Provide the (X, Y) coordinate of the cell's center where the given text is located.  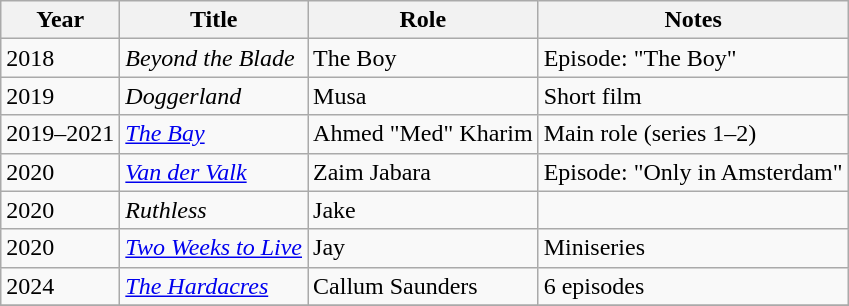
Zaim Jabara (424, 172)
2019 (60, 96)
Beyond the Blade (214, 58)
The Bay (214, 134)
Ahmed "Med" Kharim (424, 134)
Notes (693, 20)
The Hardacres (214, 286)
2018 (60, 58)
Ruthless (214, 210)
Title (214, 20)
6 episodes (693, 286)
The Boy (424, 58)
Year (60, 20)
Doggerland (214, 96)
Callum Saunders (424, 286)
Main role (series 1–2) (693, 134)
2024 (60, 286)
Jake (424, 210)
Musa (424, 96)
Short film (693, 96)
Role (424, 20)
Jay (424, 248)
Van der Valk (214, 172)
Two Weeks to Live (214, 248)
Episode: "Only in Amsterdam" (693, 172)
Episode: "The Boy" (693, 58)
2019–2021 (60, 134)
Miniseries (693, 248)
